Provide the [X, Y] coordinate of the cell's center where the given text is located.  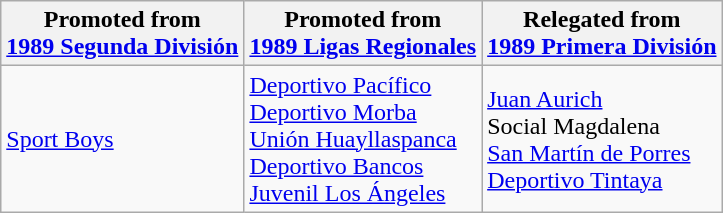
Deportivo Pacífico Deportivo Morba Unión Huayllaspanca Deportivo Bancos Juvenil Los Ángeles [363, 139]
Juan Aurich Social Magdalena San Martín de Porres Deportivo Tintaya [602, 139]
Promoted from1989 Segunda División [122, 34]
Promoted from1989 Ligas Regionales [363, 34]
Relegated from1989 Primera División [602, 34]
Sport Boys [122, 139]
